Capture the cell that displays the provided text and extract its [x, y] central coordinate. 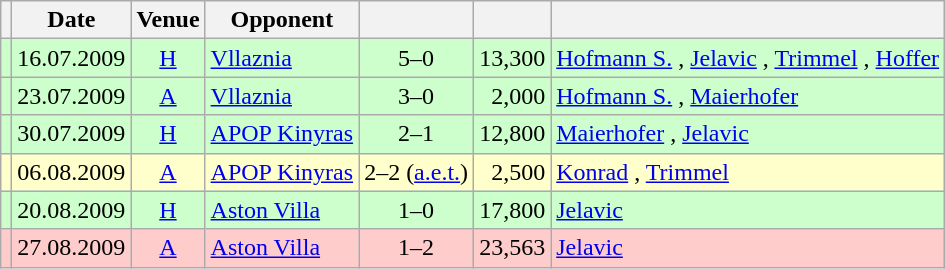
Hofmann S. , Maierhofer [748, 96]
1–2 [416, 248]
2–2 (a.e.t.) [416, 172]
13,300 [512, 58]
23.07.2009 [72, 96]
06.08.2009 [72, 172]
Opponent [282, 20]
23,563 [512, 248]
20.08.2009 [72, 210]
2,000 [512, 96]
2–1 [416, 134]
30.07.2009 [72, 134]
16.07.2009 [72, 58]
Konrad , Trimmel [748, 172]
27.08.2009 [72, 248]
Maierhofer , Jelavic [748, 134]
3–0 [416, 96]
2,500 [512, 172]
Date [72, 20]
Hofmann S. , Jelavic , Trimmel , Hoffer [748, 58]
Venue [168, 20]
5–0 [416, 58]
12,800 [512, 134]
1–0 [416, 210]
17,800 [512, 210]
